From the cell containing the given text, extract its center point as (X, Y) coordinate. 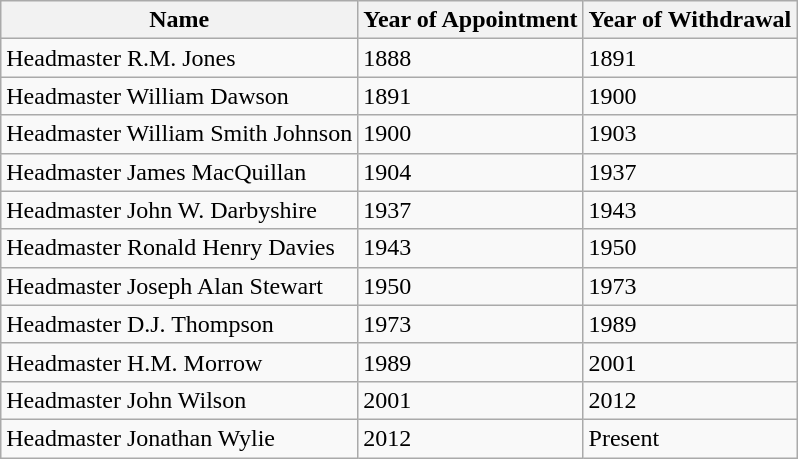
1888 (470, 58)
Headmaster Joseph Alan Stewart (180, 286)
Headmaster William Smith Johnson (180, 134)
Headmaster H.M. Morrow (180, 362)
Headmaster William Dawson (180, 96)
Year of Withdrawal (690, 20)
1903 (690, 134)
Headmaster James MacQuillan (180, 172)
Name (180, 20)
Year of Appointment (470, 20)
Headmaster R.M. Jones (180, 58)
Headmaster D.J. Thompson (180, 324)
1904 (470, 172)
Headmaster John W. Darbyshire (180, 210)
Present (690, 438)
Headmaster Jonathan Wylie (180, 438)
Headmaster Ronald Henry Davies (180, 248)
Headmaster John Wilson (180, 400)
